Determine the (X, Y) coordinate at the center of the cell enclosing the given text.  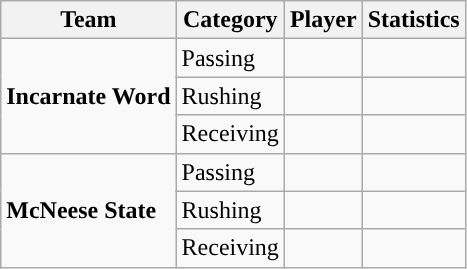
Statistics (414, 20)
Category (230, 20)
Incarnate Word (88, 96)
McNeese State (88, 210)
Player (323, 20)
Team (88, 20)
